Search for the cell housing the specified text and yield its [x, y] center coordinate. 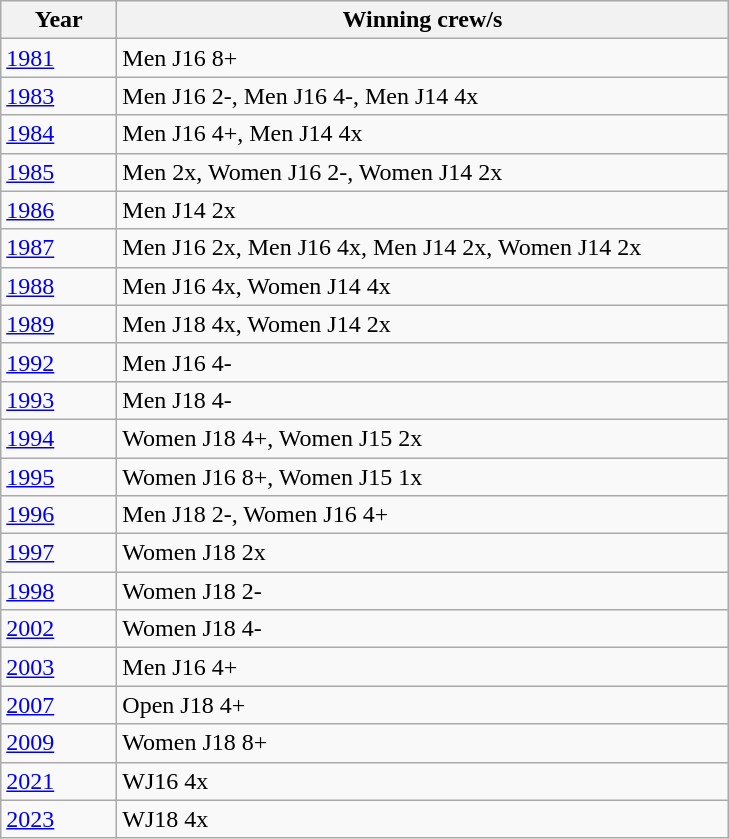
Men J14 2x [422, 210]
Men J16 8+ [422, 58]
2002 [59, 629]
Women J16 8+, Women J15 1x [422, 477]
2021 [59, 781]
1986 [59, 210]
Men J18 4x, Women J14 2x [422, 324]
1981 [59, 58]
1984 [59, 134]
Year [59, 20]
2007 [59, 705]
Women J18 4- [422, 629]
Men J16 4+ [422, 667]
Women J18 4+, Women J15 2x [422, 438]
1995 [59, 477]
Men J16 4+, Men J14 4x [422, 134]
Men J18 2-, Women J16 4+ [422, 515]
1987 [59, 248]
Men J16 2-, Men J16 4-, Men J14 4x [422, 96]
1983 [59, 96]
1997 [59, 553]
2003 [59, 667]
1996 [59, 515]
Men J16 2x, Men J16 4x, Men J14 2x, Women J14 2x [422, 248]
WJ16 4x [422, 781]
1989 [59, 324]
1988 [59, 286]
Women J18 8+ [422, 743]
1992 [59, 362]
Women J18 2x [422, 553]
2023 [59, 819]
1985 [59, 172]
Men J16 4- [422, 362]
Men 2x, Women J16 2-, Women J14 2x [422, 172]
Women J18 2- [422, 591]
2009 [59, 743]
Winning crew/s [422, 20]
Men J18 4- [422, 400]
1998 [59, 591]
Men J16 4x, Women J14 4x [422, 286]
1993 [59, 400]
1994 [59, 438]
Open J18 4+ [422, 705]
WJ18 4x [422, 819]
